Capture the cell that displays the provided text and extract its [x, y] central coordinate. 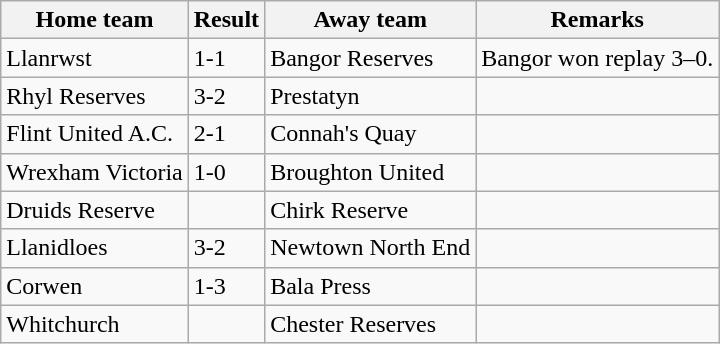
Chester Reserves [370, 324]
Rhyl Reserves [94, 96]
Connah's Quay [370, 134]
Llanidloes [94, 248]
Result [226, 20]
Prestatyn [370, 96]
Bangor Reserves [370, 58]
1-0 [226, 172]
Bangor won replay 3–0. [598, 58]
1-3 [226, 286]
Home team [94, 20]
Wrexham Victoria [94, 172]
Remarks [598, 20]
Flint United A.C. [94, 134]
2-1 [226, 134]
Druids Reserve [94, 210]
Broughton United [370, 172]
Chirk Reserve [370, 210]
Newtown North End [370, 248]
Llanrwst [94, 58]
Whitchurch [94, 324]
Bala Press [370, 286]
Corwen [94, 286]
1-1 [226, 58]
Away team [370, 20]
